Return [X, Y] of the center of cell containing provided text 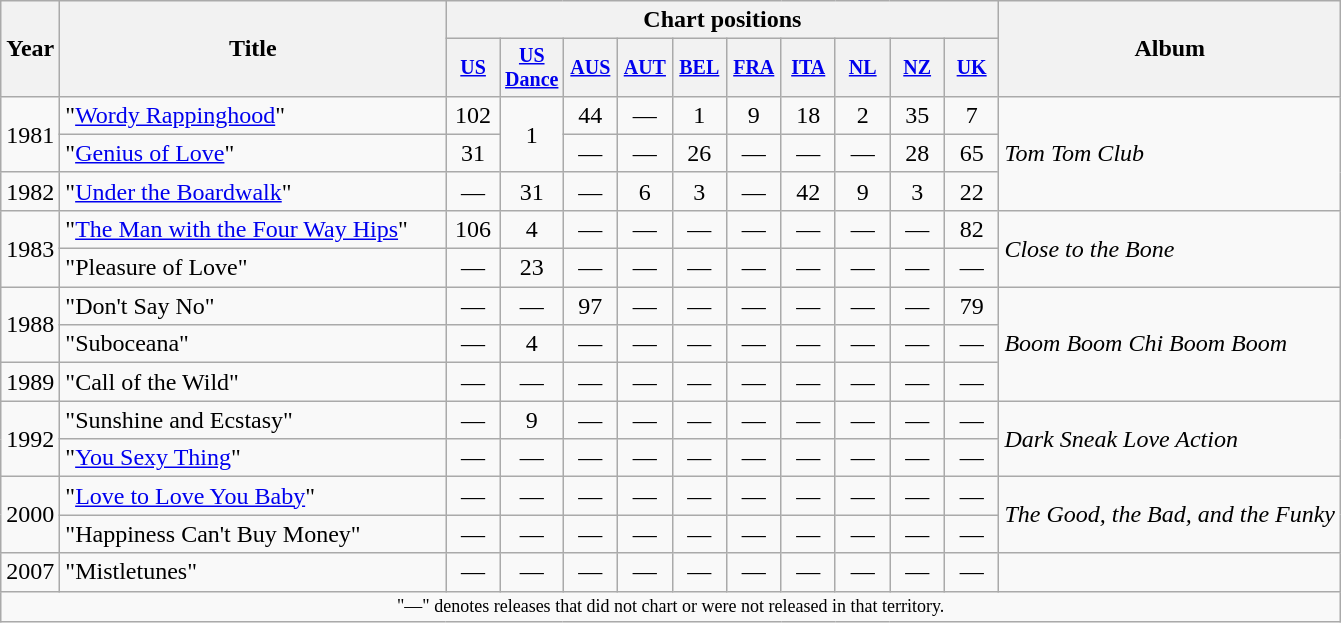
Chart positions [722, 20]
2 [862, 115]
106 [473, 229]
2007 [30, 572]
AUT [645, 68]
"Wordy Rappinghood" [253, 115]
"Genius of Love" [253, 153]
US Dance [532, 68]
Album [1170, 49]
Dark Sneak Love Action [1170, 439]
The Good, the Bad, and the Funky [1170, 515]
"Pleasure of Love" [253, 268]
42 [808, 191]
23 [532, 268]
"You Sexy Thing" [253, 458]
1988 [30, 325]
1981 [30, 134]
FRA [754, 68]
"Love to Love You Baby" [253, 496]
UK [971, 68]
Boom Boom Chi Boom Boom [1170, 344]
US [473, 68]
"Happiness Can't Buy Money" [253, 534]
Close to the Bone [1170, 248]
7 [971, 115]
44 [590, 115]
97 [590, 306]
1983 [30, 248]
"Don't Say No" [253, 306]
2000 [30, 515]
"Call of the Wild" [253, 382]
65 [971, 153]
"Mistletunes" [253, 572]
NZ [917, 68]
35 [917, 115]
"—" denotes releases that did not chart or were not released in that territory. [671, 606]
NL [862, 68]
28 [917, 153]
"Suboceana" [253, 344]
AUS [590, 68]
Year [30, 49]
26 [699, 153]
"Under the Boardwalk" [253, 191]
102 [473, 115]
"The Man with the Four Way Hips" [253, 229]
1982 [30, 191]
ITA [808, 68]
6 [645, 191]
22 [971, 191]
BEL [699, 68]
79 [971, 306]
"Sunshine and Ecstasy" [253, 420]
18 [808, 115]
82 [971, 229]
1989 [30, 382]
1992 [30, 439]
Title [253, 49]
Tom Tom Club [1170, 153]
